Extract the [X, Y] coordinate from the center of the cell holding the provided text.  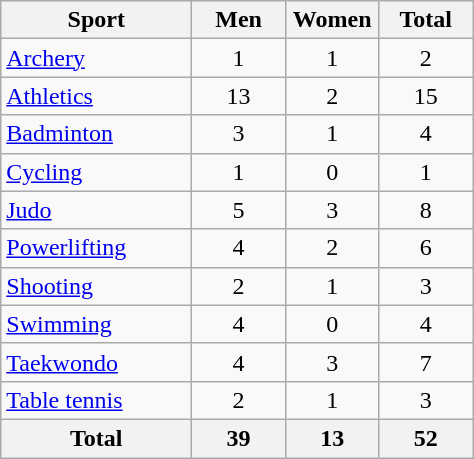
5 [239, 210]
Badminton [96, 134]
7 [426, 362]
Taekwondo [96, 362]
Powerlifting [96, 248]
Archery [96, 58]
Shooting [96, 286]
39 [239, 438]
Table tennis [96, 400]
Judo [96, 210]
Athletics [96, 96]
Cycling [96, 172]
6 [426, 248]
52 [426, 438]
Women [332, 20]
Swimming [96, 324]
15 [426, 96]
8 [426, 210]
Sport [96, 20]
Men [239, 20]
